Find where the given text appears and provide that cell's center as (X, Y) coordinate. 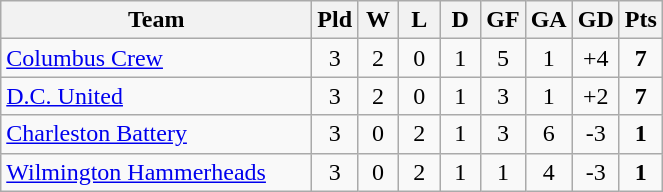
D (460, 20)
D.C. United (156, 96)
6 (548, 134)
L (420, 20)
Pld (335, 20)
GD (596, 20)
GF (503, 20)
GA (548, 20)
Pts (640, 20)
4 (548, 172)
W (378, 20)
Columbus Crew (156, 58)
Team (156, 20)
+4 (596, 58)
5 (503, 58)
Charleston Battery (156, 134)
+2 (596, 96)
Wilmington Hammerheads (156, 172)
